Determine the [x, y] coordinate at the center of the cell enclosing the given text.  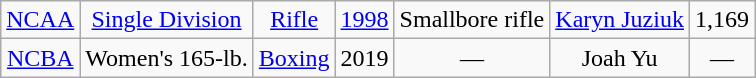
1,169 [722, 20]
Smallbore rifle [472, 20]
Boxing [294, 58]
Karyn Juziuk [620, 20]
Women's 165-lb. [166, 58]
Single Division [166, 20]
Rifle [294, 20]
NCAA [40, 20]
2019 [364, 58]
Joah Yu [620, 58]
1998 [364, 20]
NCBA [40, 58]
